Detect which cell encompasses the target text, then output its [X, Y] center coordinate. 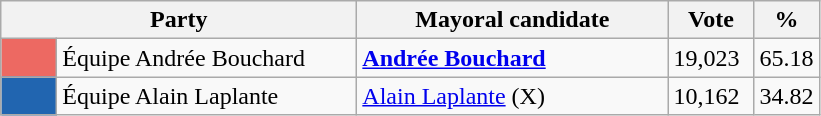
10,162 [711, 96]
Vote [711, 20]
% [786, 20]
Andrée Bouchard [512, 58]
Équipe Alain Laplante [207, 96]
Mayoral candidate [512, 20]
Alain Laplante (X) [512, 96]
19,023 [711, 58]
Party [179, 20]
Équipe Andrée Bouchard [207, 58]
65.18 [786, 58]
34.82 [786, 96]
